Find where the given text appears and provide that cell's center as (x, y) coordinate. 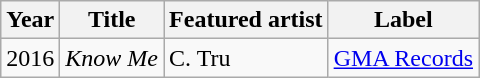
Featured artist (246, 20)
GMA Records (403, 58)
C. Tru (246, 58)
Label (403, 20)
Know Me (112, 58)
2016 (30, 58)
Title (112, 20)
Year (30, 20)
